Return (X, Y) of the center of cell containing provided text 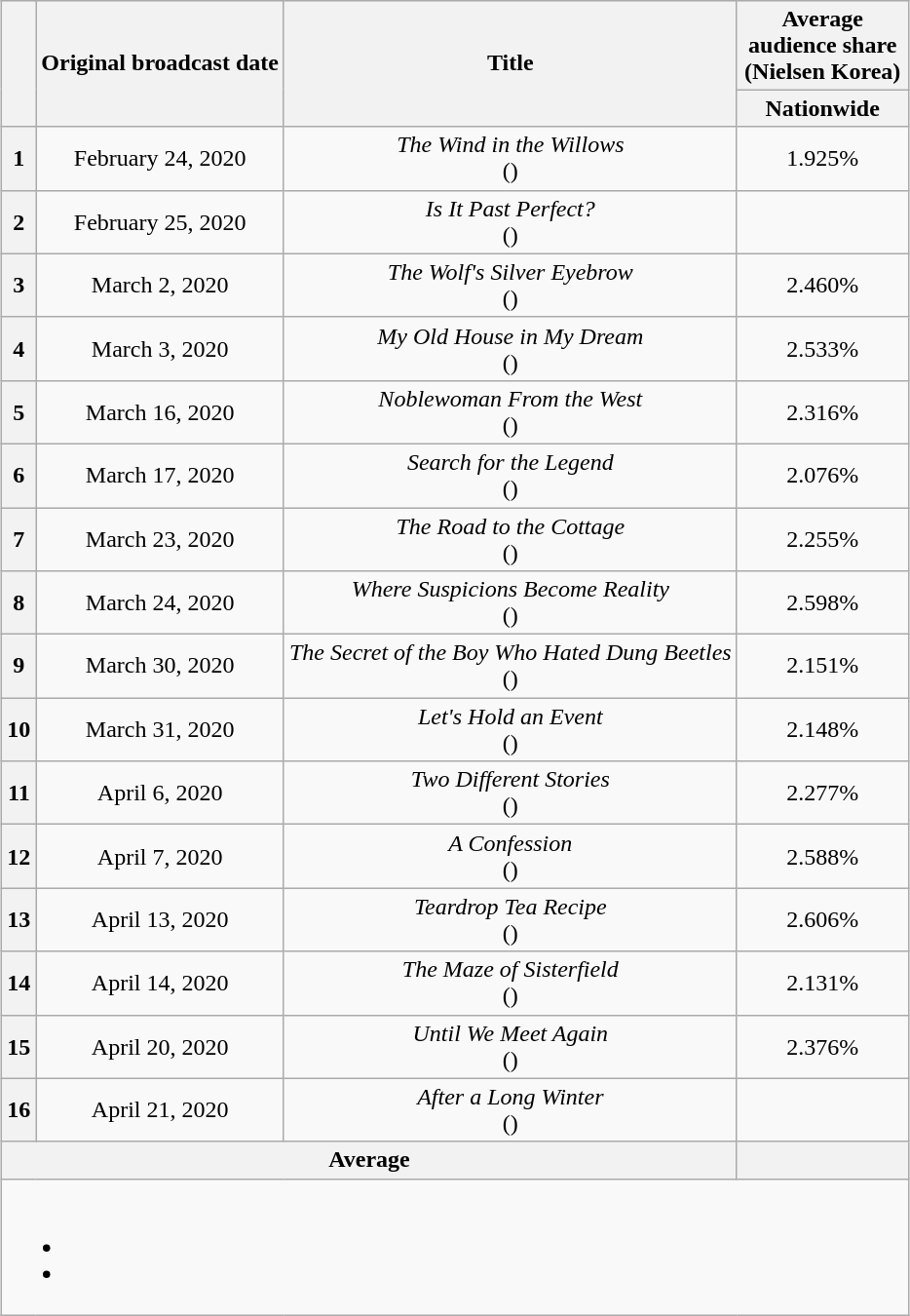
A Confession() (511, 856)
2.588% (822, 856)
15 (19, 1047)
My Old House in My Dream() (511, 349)
11 (19, 793)
February 25, 2020 (160, 222)
12 (19, 856)
2.148% (822, 729)
5 (19, 411)
After a Long Winter() (511, 1109)
Average audience share(Nielsen Korea) (822, 45)
2 (19, 222)
March 2, 2020 (160, 285)
2.076% (822, 476)
April 13, 2020 (160, 920)
March 17, 2020 (160, 476)
February 24, 2020 (160, 158)
Search for the Legend() (511, 476)
March 24, 2020 (160, 602)
Original broadcast date (160, 63)
1 (19, 158)
2.316% (822, 411)
2.533% (822, 349)
Let's Hold an Event() (511, 729)
8 (19, 602)
March 3, 2020 (160, 349)
Is It Past Perfect?() (511, 222)
2.460% (822, 285)
Nationwide (822, 108)
The Wolf's Silver Eyebrow() (511, 285)
Where Suspicions Become Reality() (511, 602)
The Maze of Sisterfield() (511, 983)
March 30, 2020 (160, 667)
4 (19, 349)
April 20, 2020 (160, 1047)
2.277% (822, 793)
March 23, 2020 (160, 538)
2.598% (822, 602)
10 (19, 729)
The Road to the Cottage() (511, 538)
2.131% (822, 983)
April 7, 2020 (160, 856)
2.376% (822, 1047)
2.255% (822, 538)
1.925% (822, 158)
April 21, 2020 (160, 1109)
2.151% (822, 667)
7 (19, 538)
14 (19, 983)
March 16, 2020 (160, 411)
April 14, 2020 (160, 983)
9 (19, 667)
April 6, 2020 (160, 793)
Noblewoman From the West() (511, 411)
Average (369, 1160)
Until We Meet Again() (511, 1047)
16 (19, 1109)
6 (19, 476)
March 31, 2020 (160, 729)
2.606% (822, 920)
The Secret of the Boy Who Hated Dung Beetles() (511, 667)
Teardrop Tea Recipe() (511, 920)
The Wind in the Willows() (511, 158)
3 (19, 285)
13 (19, 920)
Title (511, 63)
Two Different Stories() (511, 793)
